Extract the (X, Y) coordinate from the center of the cell holding the provided text.  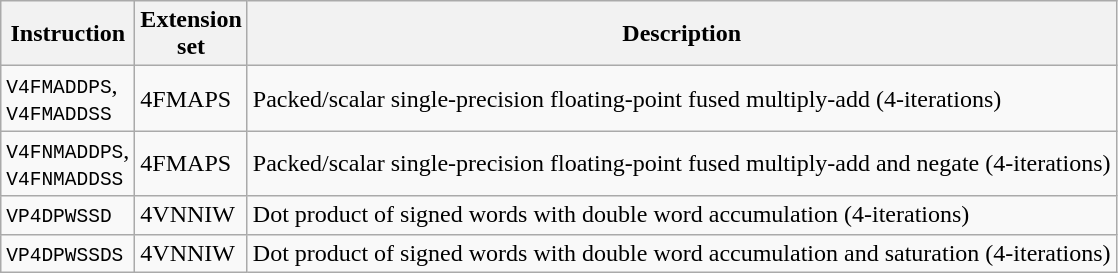
Packed/scalar single-precision floating-point fused multiply-add and negate (4-iterations) (682, 164)
Extensionset (191, 34)
Packed/scalar single-precision floating-point fused multiply-add (4-iterations) (682, 98)
Description (682, 34)
Instruction (68, 34)
VP4DPWSSD (68, 215)
V4FMADDPS,V4FMADDSS (68, 98)
V4FNMADDPS,V4FNMADDSS (68, 164)
Dot product of signed words with double word accumulation and saturation (4-iterations) (682, 253)
Dot product of signed words with double word accumulation (4-iterations) (682, 215)
VP4DPWSSDS (68, 253)
